Extract the (X, Y) coordinate from the center of the cell holding the provided text.  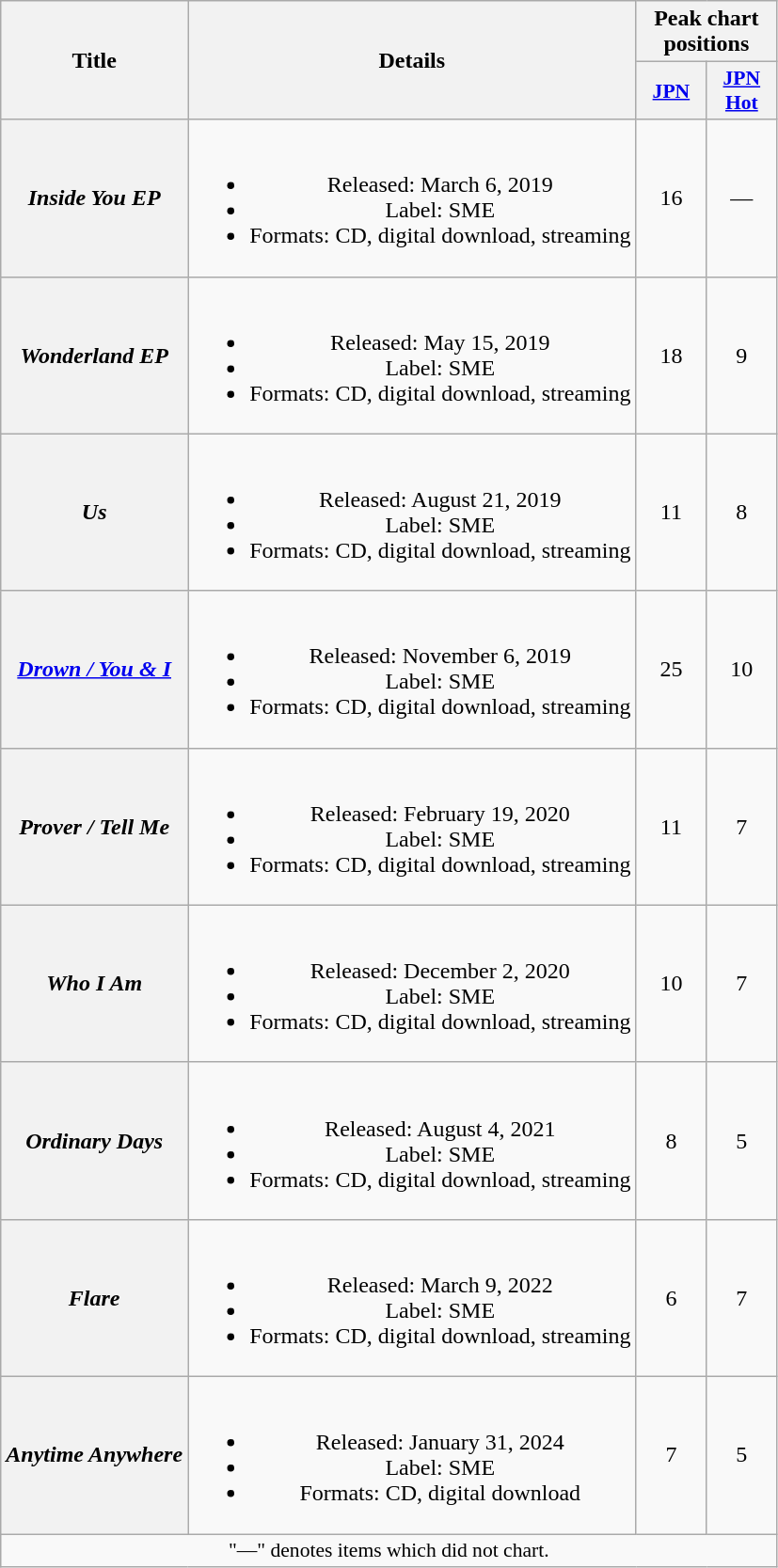
Released: August 4, 2021Label: SMEFormats: CD, digital download, streaming (412, 1140)
Details (412, 60)
Drown / You & I (94, 670)
Prover / Tell Me (94, 826)
Released: August 21, 2019Label: SMEFormats: CD, digital download, streaming (412, 512)
"—" denotes items which did not chart. (389, 1550)
JPN (672, 90)
18 (672, 356)
Inside You EP (94, 198)
25 (672, 670)
JPNHot (741, 90)
Released: March 9, 2022Label: SMEFormats: CD, digital download, streaming (412, 1298)
Title (94, 60)
Released: May 15, 2019Label: SMEFormats: CD, digital download, streaming (412, 356)
Released: December 2, 2020Label: SMEFormats: CD, digital download, streaming (412, 984)
Released: March 6, 2019Label: SMEFormats: CD, digital download, streaming (412, 198)
Released: January 31, 2024Label: SMEFormats: CD, digital download (412, 1454)
Peak chartpositions (707, 32)
Wonderland EP (94, 356)
Who I Am (94, 984)
Ordinary Days (94, 1140)
Released: February 19, 2020Label: SMEFormats: CD, digital download, streaming (412, 826)
9 (741, 356)
16 (672, 198)
6 (672, 1298)
— (741, 198)
Released: November 6, 2019Label: SMEFormats: CD, digital download, streaming (412, 670)
Flare (94, 1298)
Us (94, 512)
Anytime Anywhere (94, 1454)
